Search for the cell housing the specified text and yield its [x, y] center coordinate. 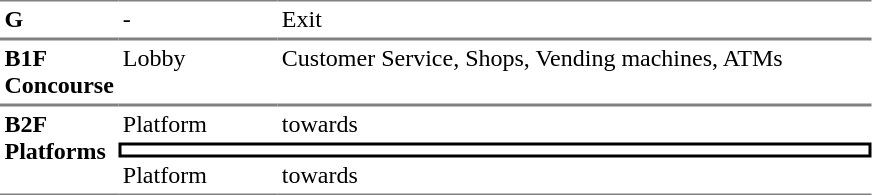
Exit [574, 20]
Lobby [198, 72]
Platform [198, 124]
- [198, 20]
B2FPlatforms [59, 150]
towards [574, 124]
Customer Service, Shops, Vending machines, ATMs [574, 72]
G [59, 20]
B1FConcourse [59, 72]
